Extract the (X, Y) coordinate from the center of the cell holding the provided text.  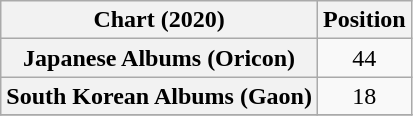
Position (364, 20)
18 (364, 96)
Japanese Albums (Oricon) (160, 58)
South Korean Albums (Gaon) (160, 96)
Chart (2020) (160, 20)
44 (364, 58)
